Return (x, y) of the center of cell containing provided text 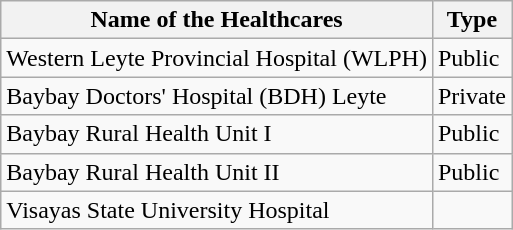
Baybay Rural Health Unit II (217, 172)
Visayas State University Hospital (217, 210)
Baybay Doctors' Hospital (BDH) Leyte (217, 96)
Private (472, 96)
Western Leyte Provincial Hospital (WLPH) (217, 58)
Name of the Healthcares (217, 20)
Baybay Rural Health Unit I (217, 134)
Type (472, 20)
